Determine the (X, Y) coordinate at the center of the cell enclosing the given text.  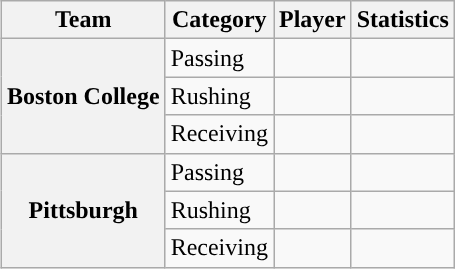
Category (219, 20)
Player (313, 20)
Team (83, 20)
Statistics (402, 20)
Boston College (83, 96)
Pittsburgh (83, 210)
